From the cell containing the given text, extract its center point as [X, Y] coordinate. 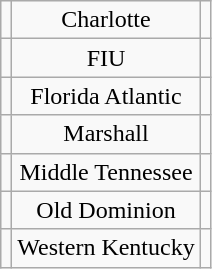
Old Dominion [106, 210]
FIU [106, 58]
Marshall [106, 134]
Western Kentucky [106, 248]
Florida Atlantic [106, 96]
Middle Tennessee [106, 172]
Charlotte [106, 20]
